Output the [x, y] coordinate of the center of the cell containing the given text.  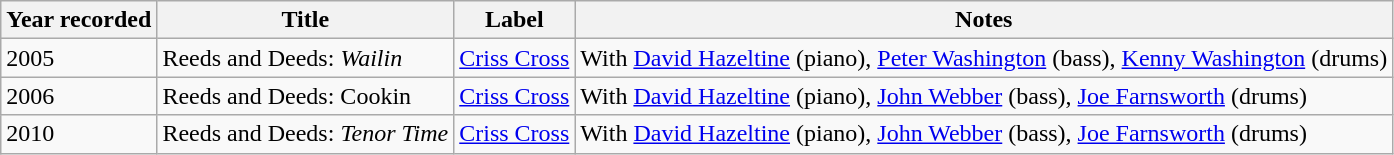
Year recorded [79, 20]
2010 [79, 134]
2006 [79, 96]
Label [514, 20]
Reeds and Deeds: Tenor Time [306, 134]
Title [306, 20]
Reeds and Deeds: Wailin [306, 58]
Notes [984, 20]
With David Hazeltine (piano), Peter Washington (bass), Kenny Washington (drums) [984, 58]
2005 [79, 58]
Reeds and Deeds: Cookin [306, 96]
